Provide the (X, Y) coordinate of the cell's center where the given text is located.  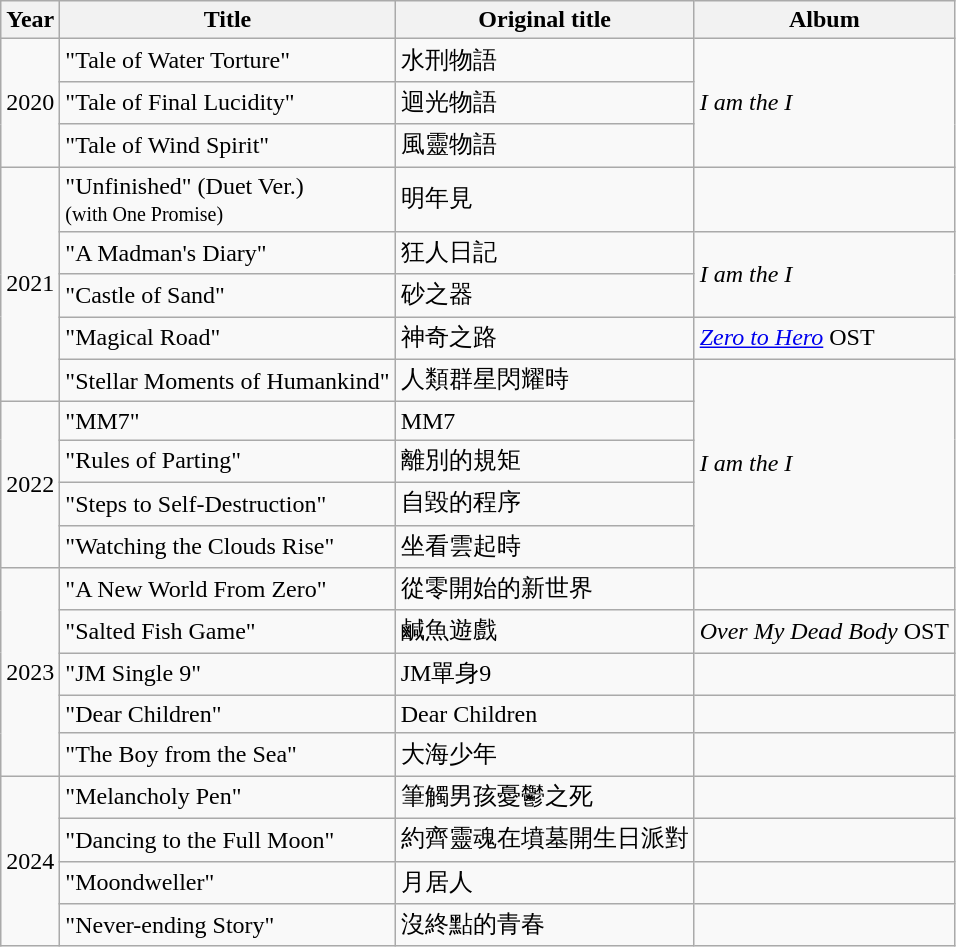
"Rules of Parting" (228, 462)
"Watching the Clouds Rise" (228, 546)
迴光物語 (544, 102)
鹹魚遊戲 (544, 632)
"Stellar Moments of Humankind" (228, 380)
2023 (30, 672)
大海少年 (544, 754)
"Moondweller" (228, 882)
2024 (30, 861)
"A New World From Zero" (228, 590)
MM7 (544, 421)
"JM Single 9" (228, 674)
"The Boy from the Sea" (228, 754)
神奇之路 (544, 338)
JM單身9 (544, 674)
坐看雲起時 (544, 546)
2022 (30, 485)
明年見 (544, 198)
2021 (30, 284)
從零開始的新世界 (544, 590)
"Steps to Self-Destruction" (228, 504)
約齊靈魂在墳墓開生日派對 (544, 840)
"Castle of Sand" (228, 296)
"Melancholy Pen" (228, 798)
筆觸男孩憂鬱之死 (544, 798)
人類群星閃耀時 (544, 380)
狂人日記 (544, 254)
沒終點的青春 (544, 926)
"Never-ending Story" (228, 926)
"Tale of Final Lucidity" (228, 102)
離別的規矩 (544, 462)
"Dear Children" (228, 714)
Dear Children (544, 714)
"Salted Fish Game" (228, 632)
Title (228, 20)
"MM7" (228, 421)
"Unfinished" (Duet Ver.)(with One Promise) (228, 198)
Year (30, 20)
月居人 (544, 882)
Original title (544, 20)
Album (824, 20)
水刑物語 (544, 60)
Zero to Hero OST (824, 338)
Over My Dead Body OST (824, 632)
砂之器 (544, 296)
"Dancing to the Full Moon" (228, 840)
"Tale of Wind Spirit" (228, 146)
"Tale of Water Torture" (228, 60)
"A Madman's Diary" (228, 254)
"Magical Road" (228, 338)
2020 (30, 103)
自毀的程序 (544, 504)
風靈物語 (544, 146)
